Extract the (x, y) coordinate from the center of the cell holding the provided text.  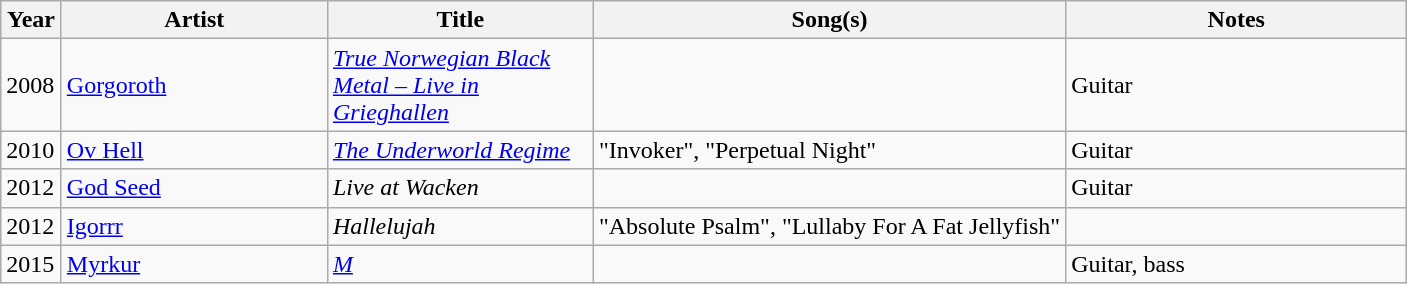
The Underworld Regime (460, 150)
Myrkur (194, 264)
M (460, 264)
"Invoker", "Perpetual Night" (829, 150)
Year (32, 20)
Gorgoroth (194, 85)
God Seed (194, 188)
Hallelujah (460, 226)
Guitar, bass (1236, 264)
Ov Hell (194, 150)
True Norwegian Black Metal – Live in Grieghallen (460, 85)
Notes (1236, 20)
Igorrr (194, 226)
Live at Wacken (460, 188)
Title (460, 20)
"Absolute Psalm", "Lullaby For A Fat Jellyfish" (829, 226)
Song(s) (829, 20)
2015 (32, 264)
2010 (32, 150)
2008 (32, 85)
Artist (194, 20)
